For the text-containing cell, return its midpoint in [X, Y] coordinate format. 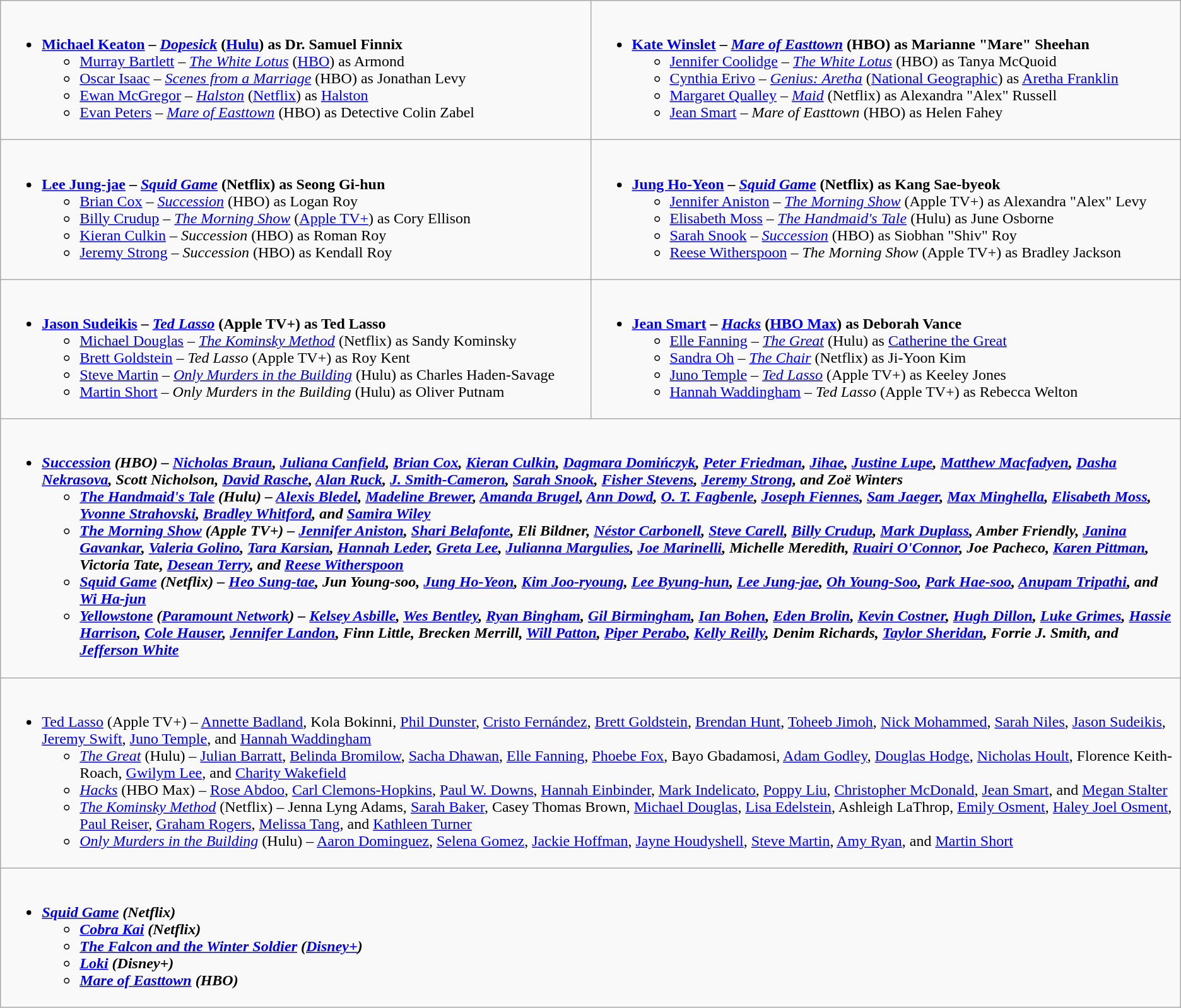
Squid Game (Netflix)Cobra Kai (Netflix)The Falcon and the Winter Soldier (Disney+)Loki (Disney+)Mare of Easttown (HBO) [590, 937]
